Pinpoint the cell where the given text exists, returning its (x, y) midpoint coordinate. 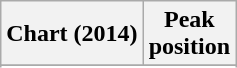
Peakposition (189, 34)
Chart (2014) (72, 34)
